Scan for the cell matching the given text and deliver its (x, y) coordinate at center. 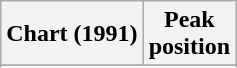
Chart (1991) (72, 34)
Peak position (189, 34)
